From the cell containing the given text, extract its center point as (X, Y) coordinate. 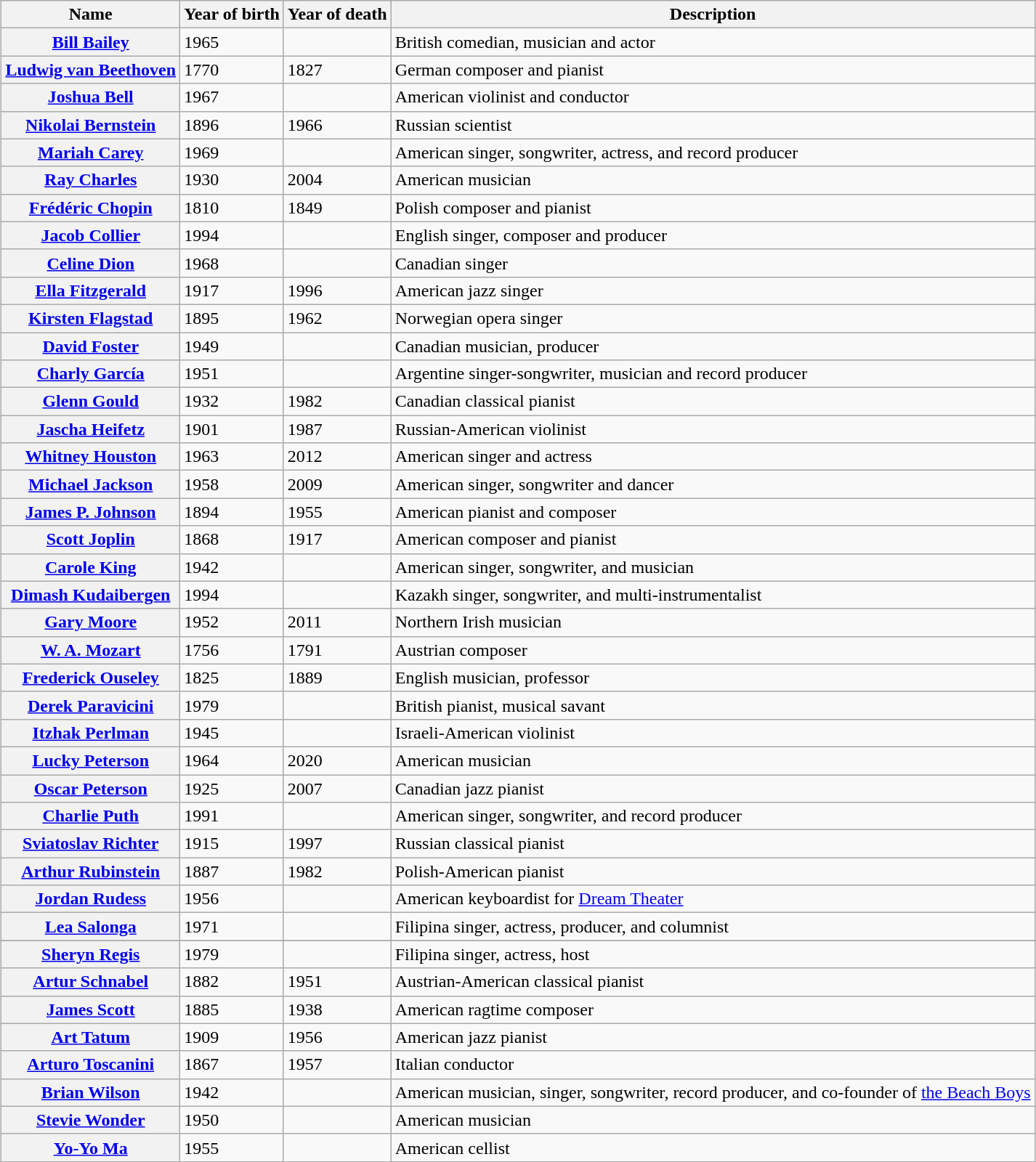
American pianist and composer (713, 512)
2009 (337, 484)
Lea Salonga (91, 927)
Polish composer and pianist (713, 208)
Bill Bailey (91, 42)
Whitney Houston (91, 457)
Russian scientist (713, 125)
Glenn Gould (91, 402)
1991 (232, 816)
2012 (337, 457)
1969 (232, 153)
1958 (232, 484)
Frédéric Chopin (91, 208)
Charly García (91, 374)
1930 (232, 180)
American singer, songwriter, and record producer (713, 816)
1950 (232, 1120)
Artur Schnabel (91, 982)
1770 (232, 70)
Scott Joplin (91, 540)
Derek Paravicini (91, 705)
Argentine singer-songwriter, musician and record producer (713, 374)
Kazakh singer, songwriter, and multi-instrumentalist (713, 595)
Mariah Carey (91, 153)
American composer and pianist (713, 540)
Frederick Ouseley (91, 678)
Celine Dion (91, 263)
1889 (337, 678)
1887 (232, 871)
1756 (232, 650)
1957 (337, 1065)
Northern Irish musician (713, 622)
American keyboardist for Dream Theater (713, 899)
Israeli-American violinist (713, 733)
Filipina singer, actress, producer, and columnist (713, 927)
1882 (232, 982)
British comedian, musician and actor (713, 42)
English musician, professor (713, 678)
1932 (232, 402)
1968 (232, 263)
1894 (232, 512)
Stevie Wonder (91, 1120)
Arthur Rubinstein (91, 871)
1966 (337, 125)
1885 (232, 1009)
1967 (232, 97)
1827 (337, 70)
1895 (232, 318)
English singer, composer and producer (713, 235)
Italian conductor (713, 1065)
Ray Charles (91, 180)
British pianist, musical savant (713, 705)
1987 (337, 429)
Russian-American violinist (713, 429)
Charlie Puth (91, 816)
1938 (337, 1009)
Joshua Bell (91, 97)
Canadian musician, producer (713, 346)
James P. Johnson (91, 512)
Canadian jazz pianist (713, 788)
American jazz singer (713, 290)
Dimash Kudaibergen (91, 595)
Filipina singer, actress, host (713, 954)
1963 (232, 457)
Canadian singer (713, 263)
Jacob Collier (91, 235)
Nikolai Bernstein (91, 125)
1810 (232, 208)
Sheryn Regis (91, 954)
1901 (232, 429)
Jascha Heifetz (91, 429)
Year of birth (232, 15)
David Foster (91, 346)
1996 (337, 290)
1949 (232, 346)
2007 (337, 788)
American singer and actress (713, 457)
James Scott (91, 1009)
Itzhak Perlman (91, 733)
2011 (337, 622)
1867 (232, 1065)
1971 (232, 927)
Ella Fitzgerald (91, 290)
Yo-Yo Ma (91, 1147)
1965 (232, 42)
Jordan Rudess (91, 899)
Arturo Toscanini (91, 1065)
Kirsten Flagstad (91, 318)
Russian classical pianist (713, 844)
1791 (337, 650)
1925 (232, 788)
Sviatoslav Richter (91, 844)
1997 (337, 844)
Name (91, 15)
American singer, songwriter, actress, and record producer (713, 153)
2020 (337, 760)
1962 (337, 318)
Brian Wilson (91, 1092)
W. A. Mozart (91, 650)
2004 (337, 180)
German composer and pianist (713, 70)
1964 (232, 760)
Canadian classical pianist (713, 402)
Polish-American pianist (713, 871)
Description (713, 15)
American ragtime composer (713, 1009)
1849 (337, 208)
Ludwig van Beethoven (91, 70)
Oscar Peterson (91, 788)
1915 (232, 844)
Austrian-American classical pianist (713, 982)
American jazz pianist (713, 1037)
Gary Moore (91, 622)
American violinist and conductor (713, 97)
American singer, songwriter and dancer (713, 484)
Lucky Peterson (91, 760)
American cellist (713, 1147)
Austrian composer (713, 650)
1825 (232, 678)
Year of death (337, 15)
1909 (232, 1037)
1868 (232, 540)
1896 (232, 125)
Michael Jackson (91, 484)
1945 (232, 733)
1952 (232, 622)
American musician, singer, songwriter, record producer, and co-founder of the Beach Boys (713, 1092)
Art Tatum (91, 1037)
Norwegian opera singer (713, 318)
Carole King (91, 567)
American singer, songwriter, and musician (713, 567)
